Capture the cell that displays the provided text and extract its [x, y] central coordinate. 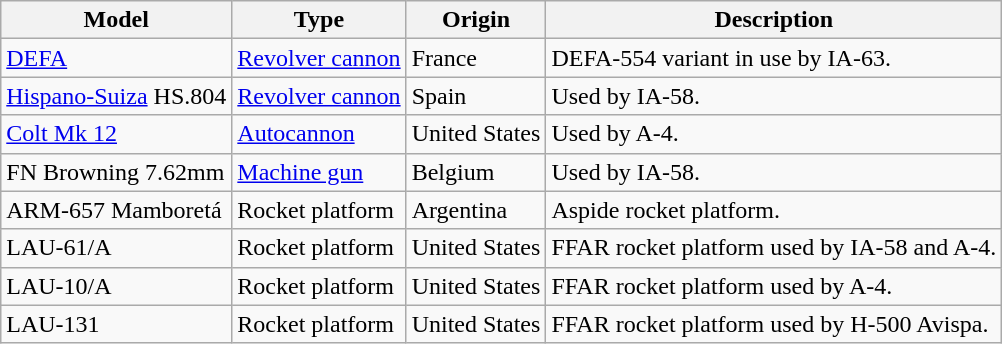
Colt Mk 12 [116, 134]
Autocannon [319, 134]
France [476, 58]
LAU-61/A [116, 248]
Belgium [476, 172]
FFAR rocket platform used by IA-58 and A-4. [774, 248]
LAU-131 [116, 324]
DEFA [116, 58]
Used by A-4. [774, 134]
FFAR rocket platform used by A-4. [774, 286]
Spain [476, 96]
Origin [476, 20]
FN Browning 7.62mm [116, 172]
Description [774, 20]
Argentina [476, 210]
ARM-657 Mamboretá [116, 210]
Hispano-Suiza HS.804 [116, 96]
Aspide rocket platform. [774, 210]
FFAR rocket platform used by H-500 Avispa. [774, 324]
DEFA-554 variant in use by IA-63. [774, 58]
LAU-10/A [116, 286]
Type [319, 20]
Machine gun [319, 172]
Model [116, 20]
